Search for the cell housing the specified text and yield its (x, y) center coordinate. 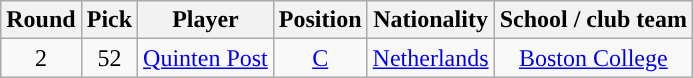
Quinten Post (206, 58)
Pick (109, 20)
Player (206, 20)
Round (41, 20)
2 (41, 58)
52 (109, 58)
Boston College (593, 58)
Netherlands (430, 58)
Nationality (430, 20)
School / club team (593, 20)
C (320, 58)
Position (320, 20)
